Output the (x, y) coordinate of the center of the cell containing the given text.  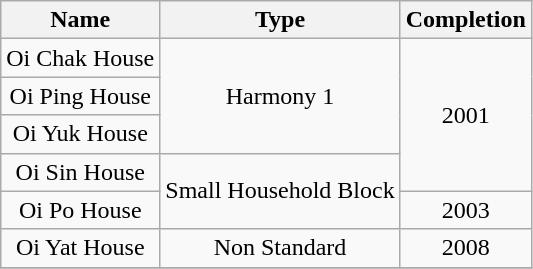
Completion (466, 20)
Oi Ping House (80, 96)
Name (80, 20)
Oi Chak House (80, 58)
Oi Yat House (80, 248)
Oi Sin House (80, 172)
2001 (466, 115)
2008 (466, 248)
Harmony 1 (280, 96)
2003 (466, 210)
Oi Yuk House (80, 134)
Small Household Block (280, 191)
Oi Po House (80, 210)
Non Standard (280, 248)
Type (280, 20)
